Output the (x, y) coordinate of the center of the cell containing the given text.  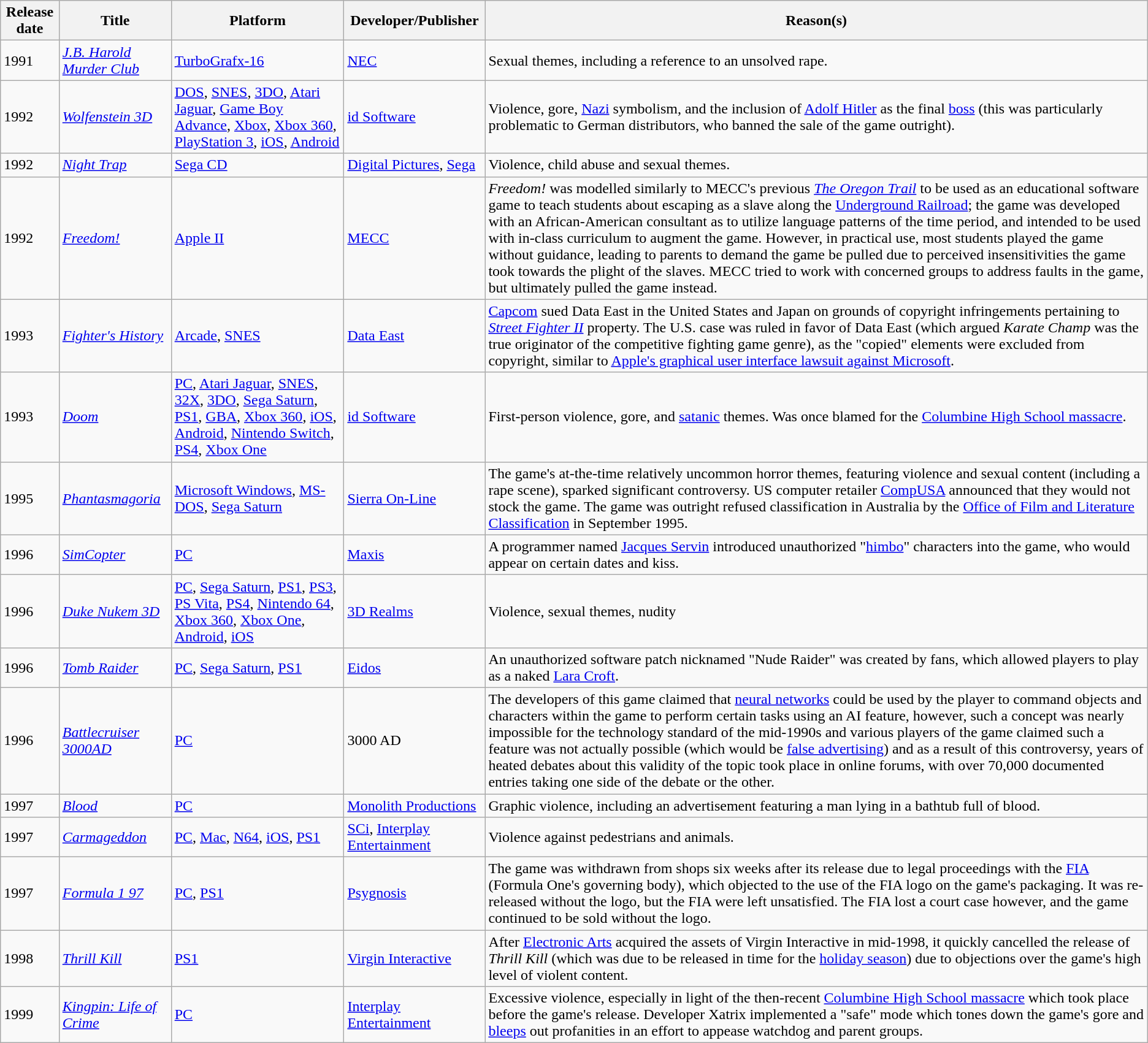
3000 AD (415, 741)
Night Trap (115, 165)
PC, Atari Jaguar, SNES, 32X, 3DO, Sega Saturn, PS1, GBA, Xbox 360, iOS, Android, Nintendo Switch, PS4, Xbox One (258, 417)
Fighter's History (115, 336)
MECC (415, 238)
Release date (29, 21)
Microsoft Windows, MS-DOS, Sega Saturn (258, 498)
SimCopter (115, 554)
Virgin Interactive (415, 958)
Digital Pictures, Sega (415, 165)
Interplay Entertainment (415, 1015)
PC, Sega Saturn, PS1, PS3, PS Vita, PS4, Nintendo 64, Xbox 360, Xbox One, Android, iOS (258, 611)
Monolith Productions (415, 805)
First-person violence, gore, and satanic themes. Was once blamed for the Columbine High School massacre. (816, 417)
PS1 (258, 958)
Psygnosis (415, 894)
SCi, Interplay Entertainment (415, 838)
Eidos (415, 667)
Doom (115, 417)
Tomb Raider (115, 667)
J.B. Harold Murder Club (115, 60)
Graphic violence, including an advertisement featuring a man lying in a bathtub full of blood. (816, 805)
Apple II (258, 238)
Maxis (415, 554)
DOS, SNES, 3DO, Atari Jaguar, Game Boy Advance, Xbox, Xbox 360, PlayStation 3, iOS, Android (258, 117)
Blood (115, 805)
Thrill Kill (115, 958)
Kingpin: Life of Crime (115, 1015)
TurboGrafx-16 (258, 60)
PC, Mac, N64, iOS, PS1 (258, 838)
PC, Sega Saturn, PS1 (258, 667)
Data East (415, 336)
Formula 1 97 (115, 894)
PC, PS1 (258, 894)
Developer/Publisher (415, 21)
Title (115, 21)
1991 (29, 60)
Freedom! (115, 238)
3D Realms (415, 611)
1999 (29, 1015)
1995 (29, 498)
Battlecruiser 3000AD (115, 741)
Phantasmagoria (115, 498)
Wolfenstein 3D (115, 117)
Carmageddon (115, 838)
1998 (29, 958)
NEC (415, 60)
Sega CD (258, 165)
Violence, sexual themes, nudity (816, 611)
Arcade, SNES (258, 336)
An unauthorized software patch nicknamed "Nude Raider" was created by fans, which allowed players to play as a naked Lara Croft. (816, 667)
Sexual themes, including a reference to an unsolved rape. (816, 60)
Duke Nukem 3D (115, 611)
A programmer named Jacques Servin introduced unauthorized "himbo" characters into the game, who would appear on certain dates and kiss. (816, 554)
Sierra On-Line (415, 498)
Violence against pedestrians and animals. (816, 838)
Reason(s) (816, 21)
Platform (258, 21)
Violence, child abuse and sexual themes. (816, 165)
